Find where the given text appears and provide that cell's center as (x, y) coordinate. 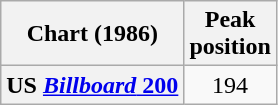
US Billboard 200 (92, 85)
194 (230, 85)
Chart (1986) (92, 34)
Peakposition (230, 34)
